Capture the cell that displays the provided text and extract its (X, Y) central coordinate. 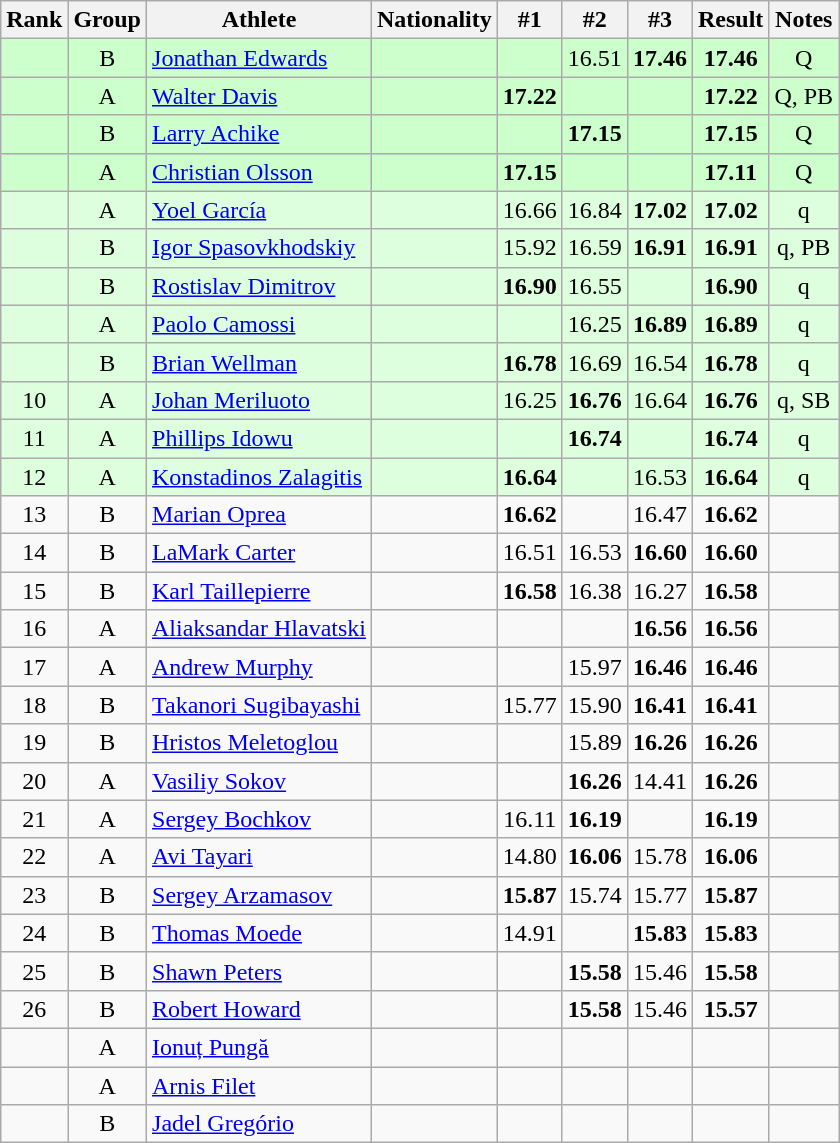
Larry Achike (260, 134)
22 (34, 857)
14.80 (530, 857)
13 (34, 515)
14.41 (660, 781)
Jadel Gregório (260, 1124)
Paolo Camossi (260, 324)
15.89 (594, 743)
14 (34, 553)
16 (34, 629)
14.91 (530, 933)
Walter Davis (260, 96)
18 (34, 705)
Igor Spasovkhodskiy (260, 248)
15.90 (594, 705)
Jonathan Edwards (260, 58)
Notes (804, 20)
Marian Oprea (260, 515)
q, PB (804, 248)
Avi Tayari (260, 857)
Christian Olsson (260, 172)
15.92 (530, 248)
Ionuț Pungă (260, 1047)
16.69 (594, 362)
25 (34, 971)
16.66 (530, 210)
24 (34, 933)
Result (730, 20)
16.54 (660, 362)
15.57 (730, 1009)
Hristos Meletoglou (260, 743)
16.11 (530, 819)
15.78 (660, 857)
LaMark Carter (260, 553)
Robert Howard (260, 1009)
Brian Wellman (260, 362)
Konstadinos Zalagitis (260, 477)
16.84 (594, 210)
Andrew Murphy (260, 667)
Thomas Moede (260, 933)
#2 (594, 20)
17.11 (730, 172)
19 (34, 743)
Arnis Filet (260, 1085)
Yoel García (260, 210)
20 (34, 781)
Rostislav Dimitrov (260, 286)
16.27 (660, 591)
Shawn Peters (260, 971)
12 (34, 477)
Rank (34, 20)
Phillips Idowu (260, 438)
Sergey Bochkov (260, 819)
16.59 (594, 248)
#3 (660, 20)
Aliaksandar Hlavatski (260, 629)
Karl Taillepierre (260, 591)
15.97 (594, 667)
Nationality (435, 20)
Q, PB (804, 96)
11 (34, 438)
17 (34, 667)
q, SB (804, 400)
21 (34, 819)
16.38 (594, 591)
15 (34, 591)
16.47 (660, 515)
26 (34, 1009)
Sergey Arzamasov (260, 895)
Johan Meriluoto (260, 400)
Group (108, 20)
15.74 (594, 895)
#1 (530, 20)
Vasiliy Sokov (260, 781)
Takanori Sugibayashi (260, 705)
10 (34, 400)
Athlete (260, 20)
16.55 (594, 286)
23 (34, 895)
